Detect which cell encompasses the target text, then output its (x, y) center coordinate. 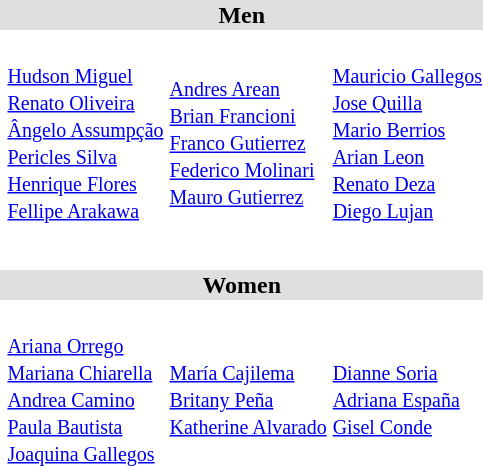
Andres AreanBrian FrancioniFranco GutierrezFederico MolinariMauro Gutierrez (248, 129)
Hudson MiguelRenato OliveiraÂngelo AssumpçãoPericles SilvaHenrique FloresFellipe Arakawa (86, 129)
Mauricio GallegosJose QuillaMario BerriosArian LeonRenato DezaDiego Lujan (407, 129)
